From the cell containing the given text, extract its center point as (X, Y) coordinate. 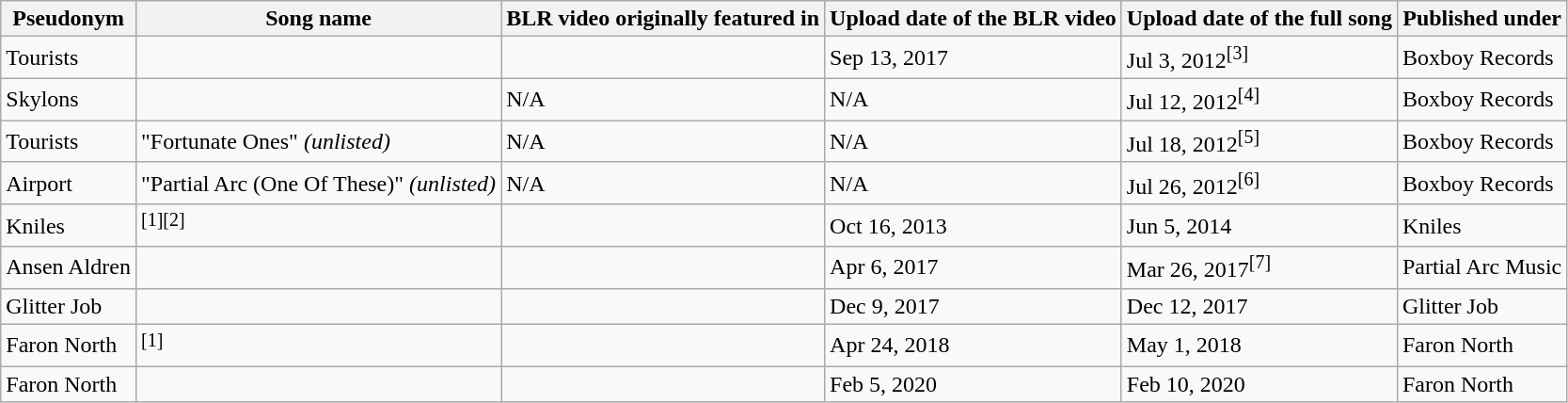
Dec 9, 2017 (974, 306)
"Partial Arc (One Of These)" (unlisted) (318, 183)
Upload date of the BLR video (974, 19)
Upload date of the full song (1259, 19)
[1][2] (318, 226)
Sep 13, 2017 (974, 58)
Jul 18, 2012[5] (1259, 141)
Feb 10, 2020 (1259, 384)
Partial Arc Music (1481, 267)
[1] (318, 345)
Skylons (69, 100)
Jul 3, 2012[3] (1259, 58)
Jul 12, 2012[4] (1259, 100)
Jul 26, 2012[6] (1259, 183)
Apr 6, 2017 (974, 267)
Airport (69, 183)
Published under (1481, 19)
Song name (318, 19)
Oct 16, 2013 (974, 226)
Feb 5, 2020 (974, 384)
May 1, 2018 (1259, 345)
"Fortunate Ones" (unlisted) (318, 141)
BLR video originally featured in (663, 19)
Ansen Aldren (69, 267)
Pseudonym (69, 19)
Mar 26, 2017[7] (1259, 267)
Apr 24, 2018 (974, 345)
Dec 12, 2017 (1259, 306)
Jun 5, 2014 (1259, 226)
